Search for the cell housing the specified text and yield its [X, Y] center coordinate. 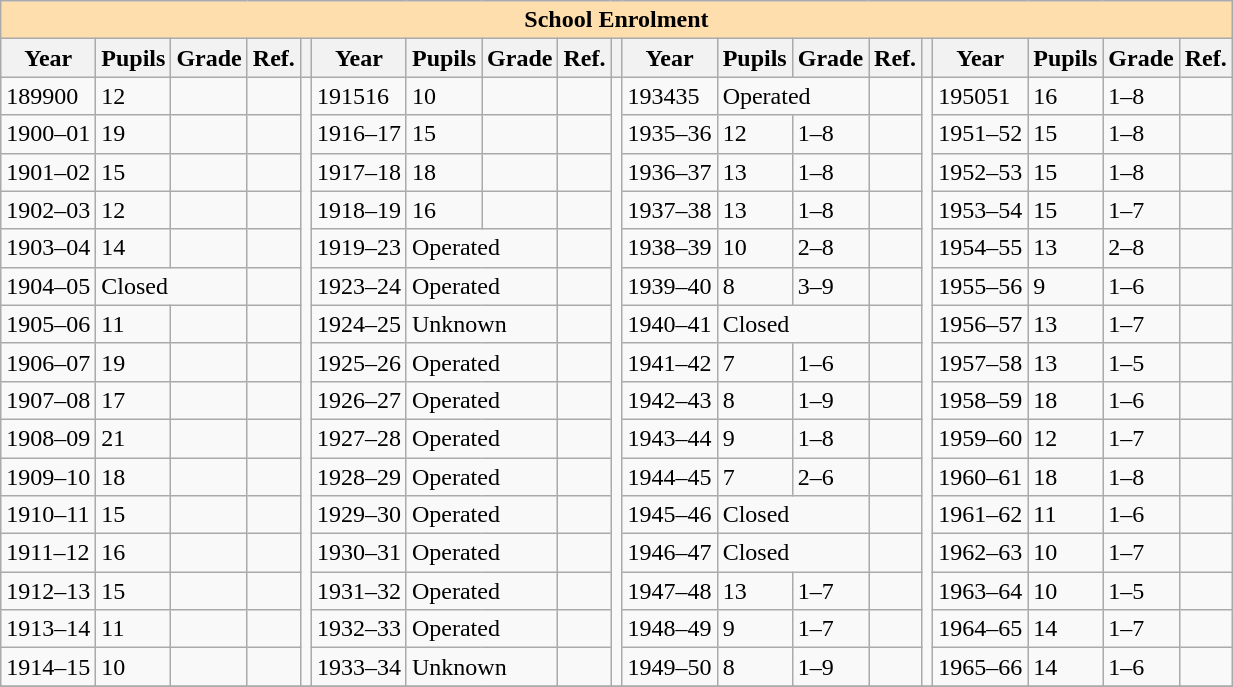
1903–04 [48, 248]
1919–23 [358, 248]
1962–63 [980, 553]
1917–18 [358, 172]
1926–27 [358, 400]
1943–44 [670, 438]
17 [134, 400]
1936–37 [670, 172]
1937–38 [670, 210]
1953–54 [980, 210]
189900 [48, 96]
1906–07 [48, 362]
191516 [358, 96]
1905–06 [48, 324]
1911–12 [48, 553]
1910–11 [48, 515]
1912–13 [48, 591]
1942–43 [670, 400]
1918–19 [358, 210]
1909–10 [48, 477]
School Enrolment [617, 20]
1929–30 [358, 515]
1925–26 [358, 362]
1928–29 [358, 477]
1952–53 [980, 172]
1955–56 [980, 286]
193435 [670, 96]
1946–47 [670, 553]
2–6 [830, 477]
1951–52 [980, 134]
1956–57 [980, 324]
1959–60 [980, 438]
1901–02 [48, 172]
1938–39 [670, 248]
1930–31 [358, 553]
1964–65 [980, 629]
1932–33 [358, 629]
1904–05 [48, 286]
1940–41 [670, 324]
1945–46 [670, 515]
1902–03 [48, 210]
1914–15 [48, 667]
1908–09 [48, 438]
1954–55 [980, 248]
1941–42 [670, 362]
1949–50 [670, 667]
1963–64 [980, 591]
1958–59 [980, 400]
1907–08 [48, 400]
1944–45 [670, 477]
1965–66 [980, 667]
1900–01 [48, 134]
3–9 [830, 286]
1933–34 [358, 667]
1948–49 [670, 629]
1927–28 [358, 438]
1947–48 [670, 591]
1960–61 [980, 477]
1923–24 [358, 286]
1939–40 [670, 286]
21 [134, 438]
1931–32 [358, 591]
1957–58 [980, 362]
1916–17 [358, 134]
195051 [980, 96]
1913–14 [48, 629]
1961–62 [980, 515]
1935–36 [670, 134]
1924–25 [358, 324]
